Return [X, Y] of the center of cell containing provided text 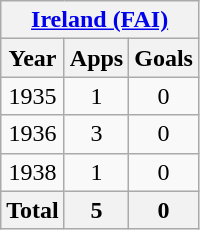
3 [96, 134]
1935 [33, 96]
Goals [164, 58]
1938 [33, 172]
1936 [33, 134]
Apps [96, 58]
Ireland (FAI) [100, 20]
Year [33, 58]
5 [96, 210]
Total [33, 210]
